Return the [X, Y] coordinate for the center point of the cell that contains the specified text.  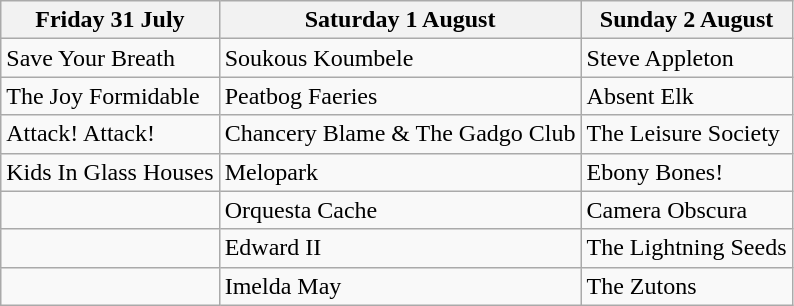
The Leisure Society [686, 134]
Friday 31 July [110, 20]
Saturday 1 August [400, 20]
Chancery Blame & The Gadgo Club [400, 134]
Steve Appleton [686, 58]
Kids In Glass Houses [110, 172]
The Lightning Seeds [686, 248]
Camera Obscura [686, 210]
Attack! Attack! [110, 134]
Soukous Koumbele [400, 58]
Sunday 2 August [686, 20]
Save Your Breath [110, 58]
Absent Elk [686, 96]
Edward II [400, 248]
Peatbog Faeries [400, 96]
Imelda May [400, 286]
The Joy Formidable [110, 96]
Ebony Bones! [686, 172]
Orquesta Cache [400, 210]
Melopark [400, 172]
The Zutons [686, 286]
